Return the [x, y] coordinate for the center point of the cell that contains the specified text.  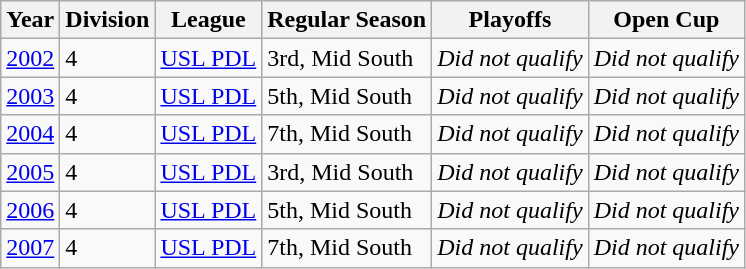
2003 [30, 96]
2004 [30, 134]
Open Cup [666, 20]
2006 [30, 210]
Division [108, 20]
League [208, 20]
Regular Season [347, 20]
Playoffs [510, 20]
Year [30, 20]
2007 [30, 248]
2005 [30, 172]
2002 [30, 58]
